From the cell containing the given text, extract its center point as (x, y) coordinate. 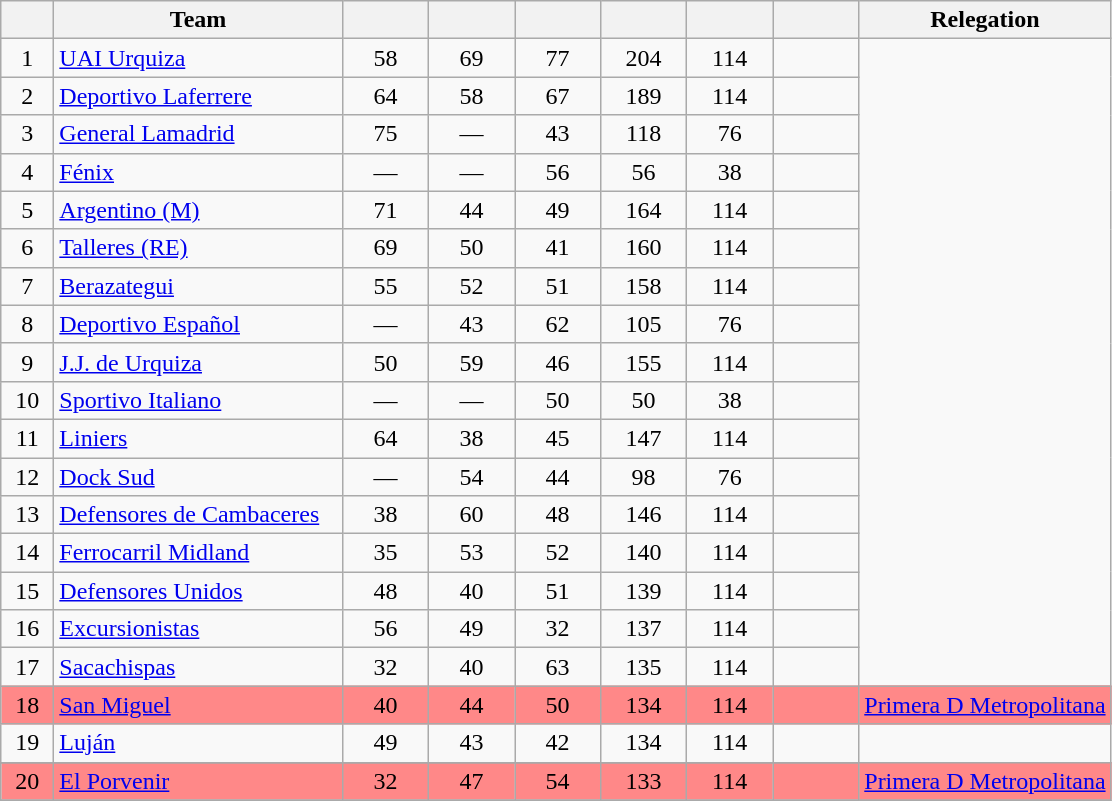
59 (471, 362)
13 (28, 515)
6 (28, 248)
4 (28, 172)
Sportivo Italiano (198, 400)
155 (644, 362)
Deportivo Laferrere (198, 96)
Relegation (985, 20)
41 (557, 248)
164 (644, 210)
19 (28, 743)
10 (28, 400)
46 (557, 362)
15 (28, 591)
Team (198, 20)
7 (28, 286)
60 (471, 515)
16 (28, 629)
Talleres (RE) (198, 248)
63 (557, 667)
105 (644, 324)
2 (28, 96)
77 (557, 58)
Dock Sud (198, 477)
98 (644, 477)
8 (28, 324)
Excursionistas (198, 629)
62 (557, 324)
3 (28, 134)
Deportivo Español (198, 324)
Defensores Unidos (198, 591)
140 (644, 553)
Berazategui (198, 286)
Liniers (198, 438)
20 (28, 781)
12 (28, 477)
67 (557, 96)
5 (28, 210)
Argentino (M) (198, 210)
45 (557, 438)
J.J. de Urquiza (198, 362)
San Miguel (198, 705)
9 (28, 362)
14 (28, 553)
133 (644, 781)
47 (471, 781)
18 (28, 705)
71 (385, 210)
158 (644, 286)
139 (644, 591)
146 (644, 515)
Luján (198, 743)
UAI Urquiza (198, 58)
137 (644, 629)
11 (28, 438)
160 (644, 248)
135 (644, 667)
204 (644, 58)
42 (557, 743)
55 (385, 286)
189 (644, 96)
17 (28, 667)
Fénix (198, 172)
Sacachispas (198, 667)
35 (385, 553)
Defensores de Cambaceres (198, 515)
147 (644, 438)
75 (385, 134)
53 (471, 553)
El Porvenir (198, 781)
1 (28, 58)
118 (644, 134)
General Lamadrid (198, 134)
Ferrocarril Midland (198, 553)
